Provide the (X, Y) coordinate of the cell's center where the given text is located.  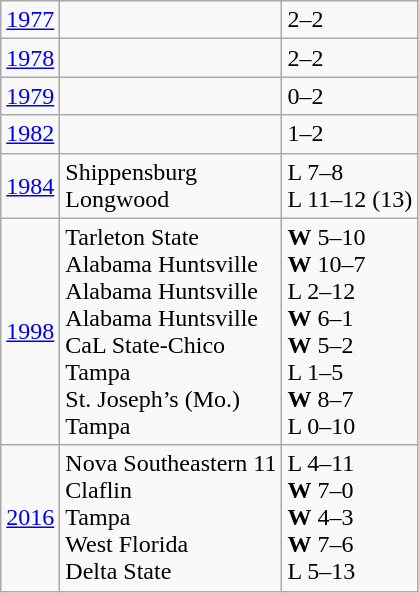
1998 (30, 332)
1–2 (350, 134)
1977 (30, 20)
1982 (30, 134)
2016 (30, 518)
Tarleton StateAlabama HuntsvilleAlabama HuntsvilleAlabama HuntsvilleCaL State-ChicoTampaSt. Joseph’s (Mo.)Tampa (171, 332)
0–2 (350, 96)
Nova Southeastern 11ClaflinTampaWest FloridaDelta State (171, 518)
1984 (30, 186)
1978 (30, 58)
L 4–11W 7–0W 4–3W 7–6L 5–13 (350, 518)
W 5–10 W 10–7L 2–12 W 6–1 W 5–2L 1–5 W 8–7L 0–10 (350, 332)
L 7–8L 11–12 (13) (350, 186)
Shippensburg Longwood (171, 186)
1979 (30, 96)
